Provide the [X, Y] coordinate of the cell's center where the given text is located.  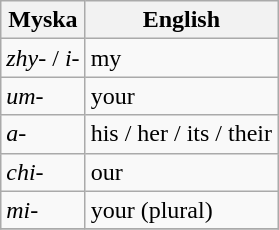
my [181, 58]
mi- [43, 210]
our [181, 172]
English [181, 20]
um- [43, 96]
zhy- / i- [43, 58]
your [181, 96]
his / her / its / their [181, 134]
chi- [43, 172]
your (plural) [181, 210]
Myska [43, 20]
a- [43, 134]
